Return the [x, y] coordinate for the center point of the cell that contains the specified text.  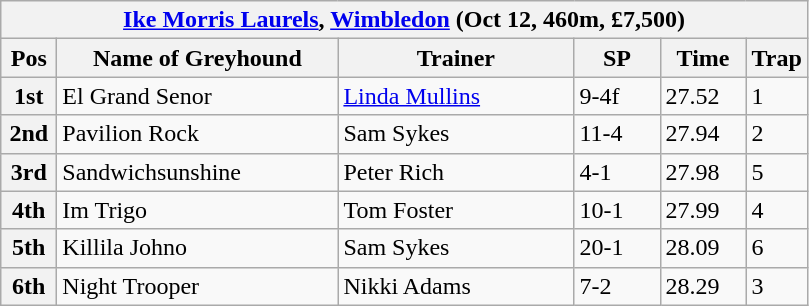
27.52 [703, 96]
27.98 [703, 172]
6 [776, 248]
Linda Mullins [456, 96]
2 [776, 134]
SP [617, 58]
3rd [29, 172]
4-1 [617, 172]
10-1 [617, 210]
1 [776, 96]
Name of Greyhound [198, 58]
Nikki Adams [456, 286]
Trainer [456, 58]
27.99 [703, 210]
27.94 [703, 134]
3 [776, 286]
Sandwichsunshine [198, 172]
7-2 [617, 286]
Time [703, 58]
Ike Morris Laurels, Wimbledon (Oct 12, 460m, £7,500) [404, 20]
4 [776, 210]
28.29 [703, 286]
Night Trooper [198, 286]
5th [29, 248]
Killila Johno [198, 248]
Peter Rich [456, 172]
9-4f [617, 96]
20-1 [617, 248]
1st [29, 96]
28.09 [703, 248]
Trap [776, 58]
11-4 [617, 134]
2nd [29, 134]
6th [29, 286]
4th [29, 210]
Pos [29, 58]
El Grand Senor [198, 96]
Im Trigo [198, 210]
5 [776, 172]
Pavilion Rock [198, 134]
Tom Foster [456, 210]
